Identify which cell holds the provided text, then report its (x, y) central coordinate. 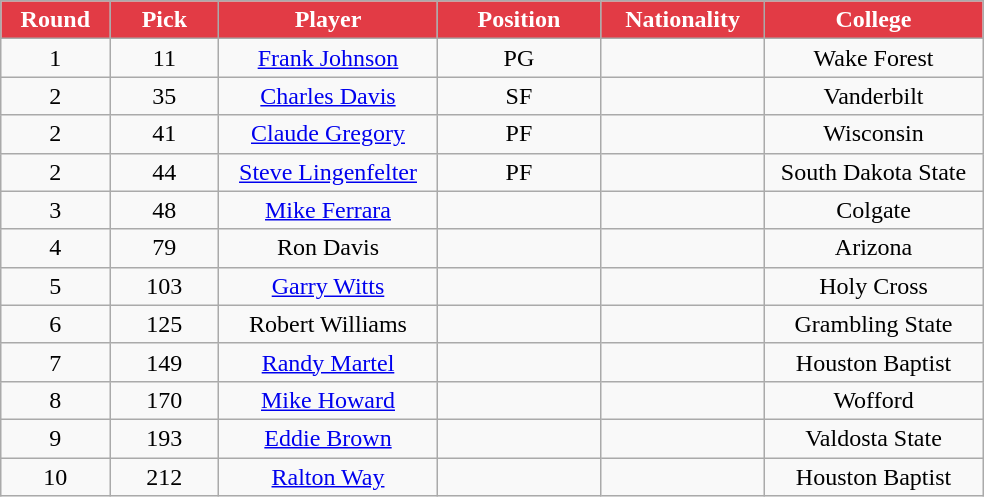
170 (164, 400)
3 (56, 210)
Ralton Way (328, 477)
11 (164, 58)
125 (164, 324)
193 (164, 438)
Charles Davis (328, 96)
Robert Williams (328, 324)
Colgate (873, 210)
48 (164, 210)
Pick (164, 20)
10 (56, 477)
Valdosta State (873, 438)
8 (56, 400)
Vanderbilt (873, 96)
103 (164, 286)
9 (56, 438)
Steve Lingenfelter (328, 172)
Wake Forest (873, 58)
Garry Witts (328, 286)
5 (56, 286)
Holy Cross (873, 286)
35 (164, 96)
Ron Davis (328, 248)
Mike Ferrara (328, 210)
1 (56, 58)
79 (164, 248)
44 (164, 172)
4 (56, 248)
Frank Johnson (328, 58)
Wofford (873, 400)
7 (56, 362)
Grambling State (873, 324)
Randy Martel (328, 362)
Round (56, 20)
Mike Howard (328, 400)
Eddie Brown (328, 438)
Wisconsin (873, 134)
Position (519, 20)
SF (519, 96)
6 (56, 324)
149 (164, 362)
41 (164, 134)
Arizona (873, 248)
Claude Gregory (328, 134)
Nationality (683, 20)
College (873, 20)
Player (328, 20)
212 (164, 477)
PG (519, 58)
South Dakota State (873, 172)
